For the text-containing cell, return its midpoint in [x, y] coordinate format. 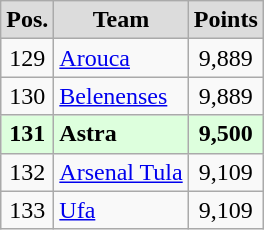
9,500 [226, 134]
131 [28, 134]
Ufa [121, 210]
Arouca [121, 58]
Belenenses [121, 96]
Team [121, 20]
Astra [121, 134]
130 [28, 96]
Arsenal Tula [121, 172]
Points [226, 20]
132 [28, 172]
129 [28, 58]
Pos. [28, 20]
133 [28, 210]
